Pinpoint the cell where the given text exists, returning its (X, Y) midpoint coordinate. 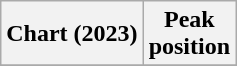
Peakposition (189, 34)
Chart (2023) (72, 34)
